Determine the [X, Y] coordinate at the center of the cell enclosing the given text.  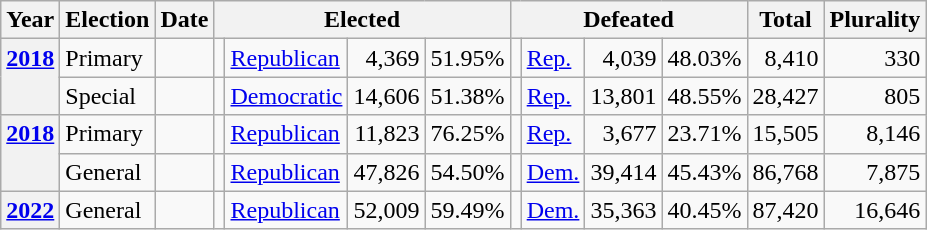
39,414 [624, 172]
47,826 [386, 172]
76.25% [468, 134]
7,875 [875, 172]
Total [786, 20]
16,646 [875, 210]
Elected [362, 20]
40.45% [704, 210]
51.38% [468, 96]
Defeated [628, 20]
54.50% [468, 172]
48.03% [704, 58]
15,505 [786, 134]
87,420 [786, 210]
Election [108, 20]
Date [184, 20]
4,039 [624, 58]
48.55% [704, 96]
14,606 [386, 96]
11,823 [386, 134]
23.71% [704, 134]
51.95% [468, 58]
3,677 [624, 134]
4,369 [386, 58]
2022 [30, 210]
45.43% [704, 172]
8,410 [786, 58]
8,146 [875, 134]
52,009 [386, 210]
35,363 [624, 210]
Democratic [286, 96]
805 [875, 96]
59.49% [468, 210]
Year [30, 20]
330 [875, 58]
86,768 [786, 172]
13,801 [624, 96]
28,427 [786, 96]
Plurality [875, 20]
Special [108, 96]
